Output the (X, Y) coordinate of the center of the cell containing the given text.  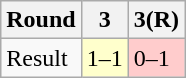
Round (41, 20)
1–1 (104, 58)
3 (104, 20)
Result (41, 58)
0–1 (156, 58)
3(R) (156, 20)
